From the cell containing the given text, extract its center point as [X, Y] coordinate. 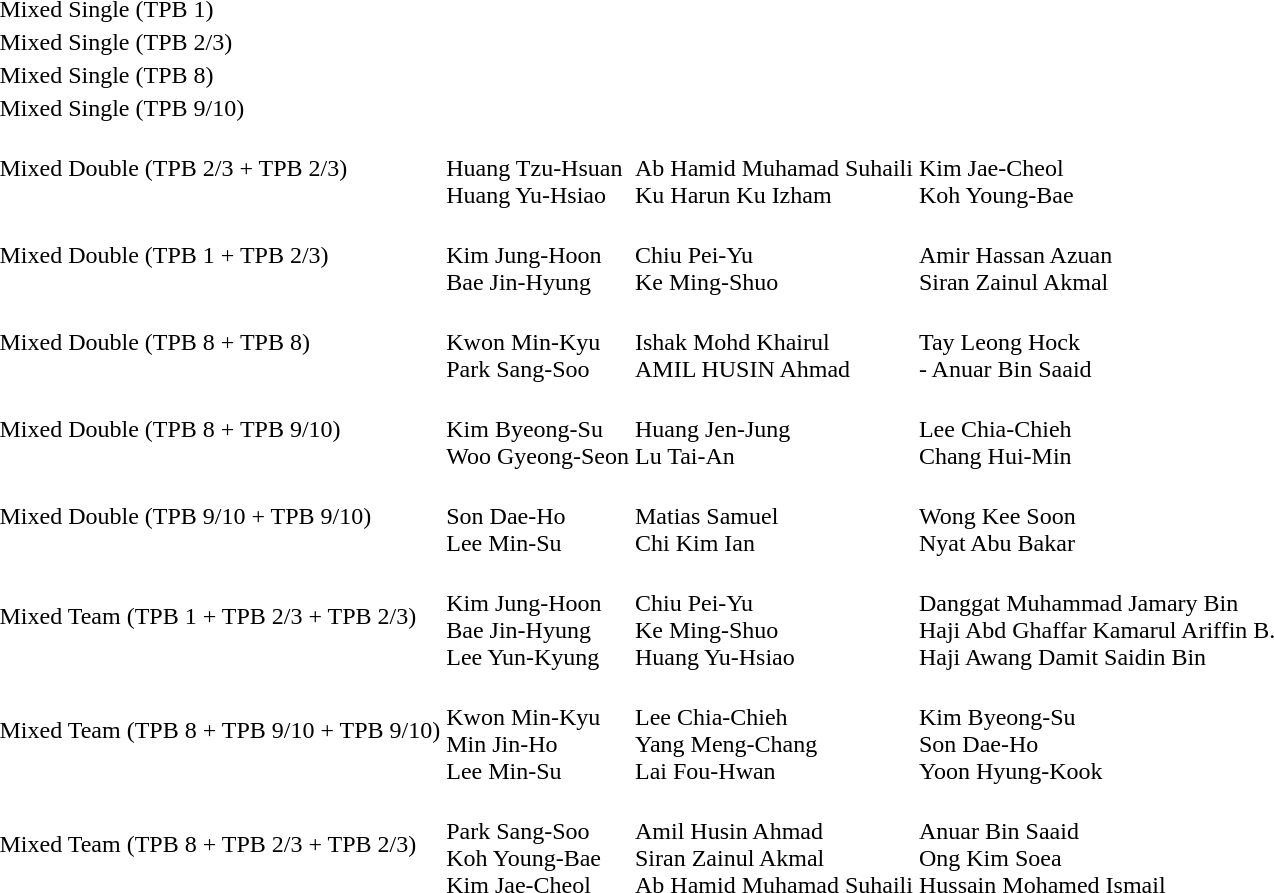
Chiu Pei-YuKe Ming-ShuoHuang Yu-Hsiao [774, 616]
Huang Jen-JungLu Tai-An [774, 429]
Kim Byeong-SuWoo Gyeong-Seon [538, 429]
Kim Jung-HoonBae Jin-Hyung [538, 255]
Chiu Pei-YuKe Ming-Shuo [774, 255]
Lee Chia-ChiehYang Meng-ChangLai Fou-Hwan [774, 730]
Ab Hamid Muhamad SuhailiKu Harun Ku Izham [774, 168]
Kim Jung-HoonBae Jin-HyungLee Yun-Kyung [538, 616]
Huang Tzu-HsuanHuang Yu-Hsiao [538, 168]
Matias SamuelChi Kim Ian [774, 516]
Kwon Min-KyuMin Jin-HoLee Min-Su [538, 730]
Ishak Mohd KhairulAMIL HUSIN Ahmad [774, 342]
Son Dae-HoLee Min-Su [538, 516]
Kwon Min-KyuPark Sang-Soo [538, 342]
